Detect which cell encompasses the target text, then output its [x, y] center coordinate. 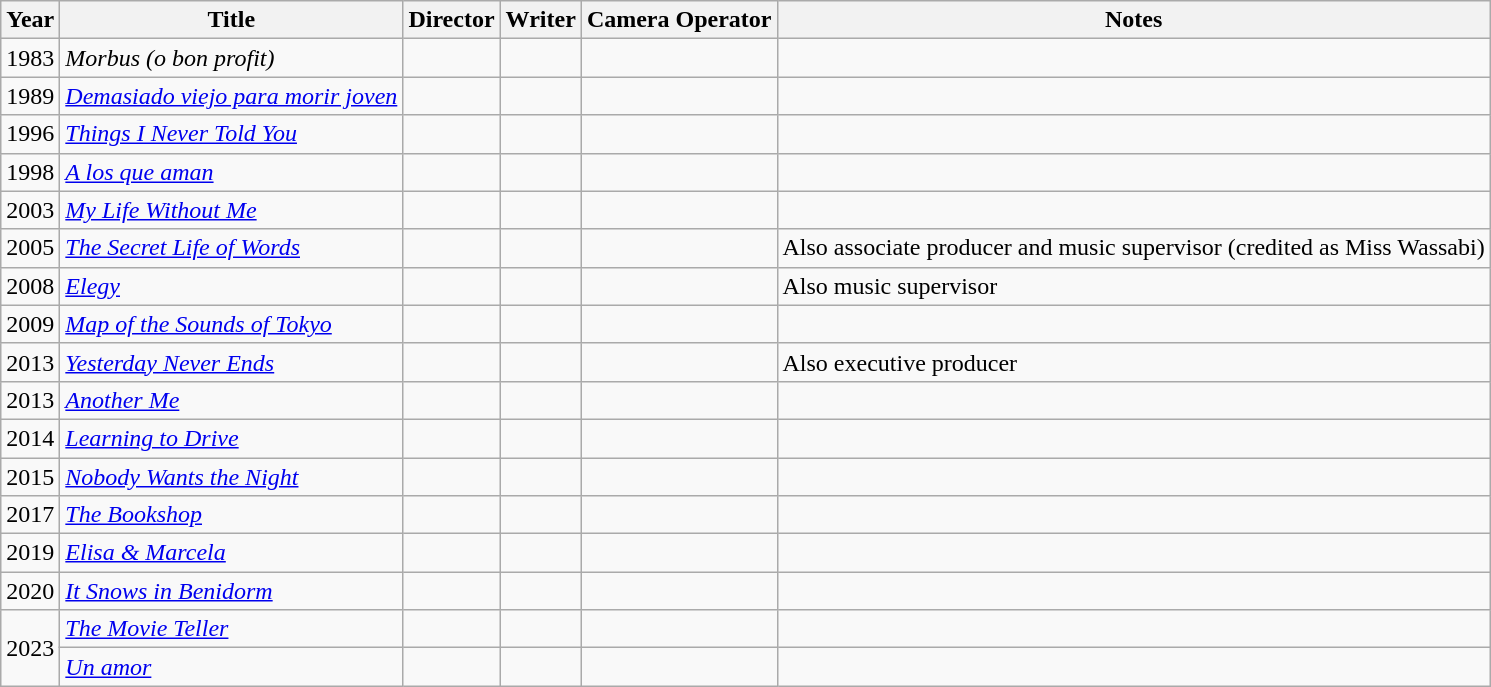
A los que aman [232, 172]
Camera Operator [679, 20]
2019 [30, 553]
Map of the Sounds of Tokyo [232, 324]
2009 [30, 324]
Director [452, 20]
2014 [30, 438]
My Life Without Me [232, 210]
Nobody Wants the Night [232, 477]
1998 [30, 172]
2020 [30, 591]
2003 [30, 210]
2008 [30, 286]
2023 [30, 648]
Also music supervisor [1134, 286]
Elegy [232, 286]
Yesterday Never Ends [232, 362]
The Secret Life of Words [232, 248]
2005 [30, 248]
Morbus (o bon profit) [232, 58]
Un amor [232, 667]
Title [232, 20]
Year [30, 20]
Also associate producer and music supervisor (credited as Miss Wassabi) [1134, 248]
Writer [540, 20]
1996 [30, 134]
1989 [30, 96]
Another Me [232, 400]
Also executive producer [1134, 362]
The Movie Teller [232, 629]
The Bookshop [232, 515]
Elisa & Marcela [232, 553]
Learning to Drive [232, 438]
Things I Never Told You [232, 134]
1983 [30, 58]
Demasiado viejo para morir joven [232, 96]
2017 [30, 515]
Notes [1134, 20]
It Snows in Benidorm [232, 591]
2015 [30, 477]
